Determine the (x, y) coordinate at the center of the cell enclosing the given text.  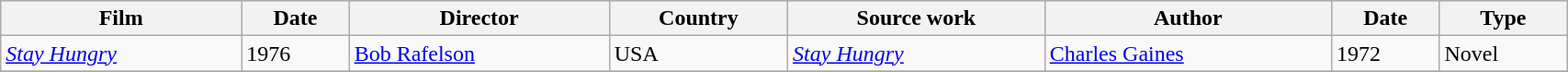
Bob Rafelson (479, 54)
Novel (1503, 54)
1972 (1385, 54)
Author (1188, 18)
Source work (917, 18)
1976 (296, 54)
Charles Gaines (1188, 54)
Director (479, 18)
Film (121, 18)
Type (1503, 18)
USA (698, 54)
Country (698, 18)
